Provide the [x, y] coordinate of the cell's center where the given text is located.  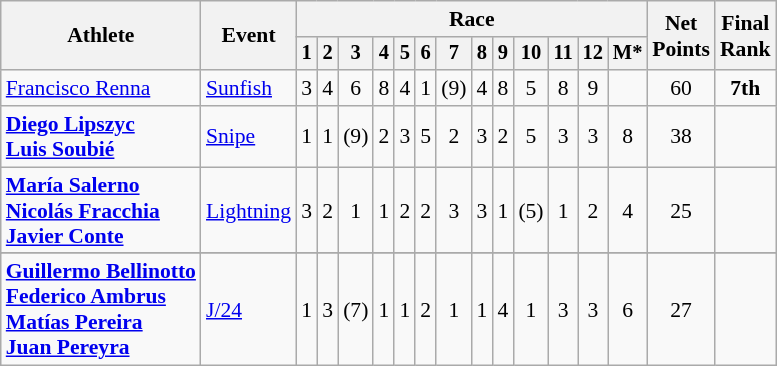
Diego LipszycLuis Soubié [101, 136]
60 [681, 88]
Francisco Renna [101, 88]
NetPoints [681, 36]
25 [681, 210]
Event [248, 36]
María SalernoNicolás FracchiaJavier Conte [101, 210]
(5) [530, 210]
10 [530, 54]
M* [628, 54]
Race [472, 19]
Athlete [101, 36]
Snipe [248, 136]
Lightning [248, 210]
(7) [356, 310]
27 [681, 310]
J/24 [248, 310]
FinalRank [746, 36]
Guillermo BellinottoFederico AmbrusMatías PereiraJuan Pereyra [101, 310]
11 [564, 54]
7th [746, 88]
7 [454, 54]
Sunfish [248, 88]
12 [593, 54]
38 [681, 136]
